Search for the cell housing the specified text and yield its [X, Y] center coordinate. 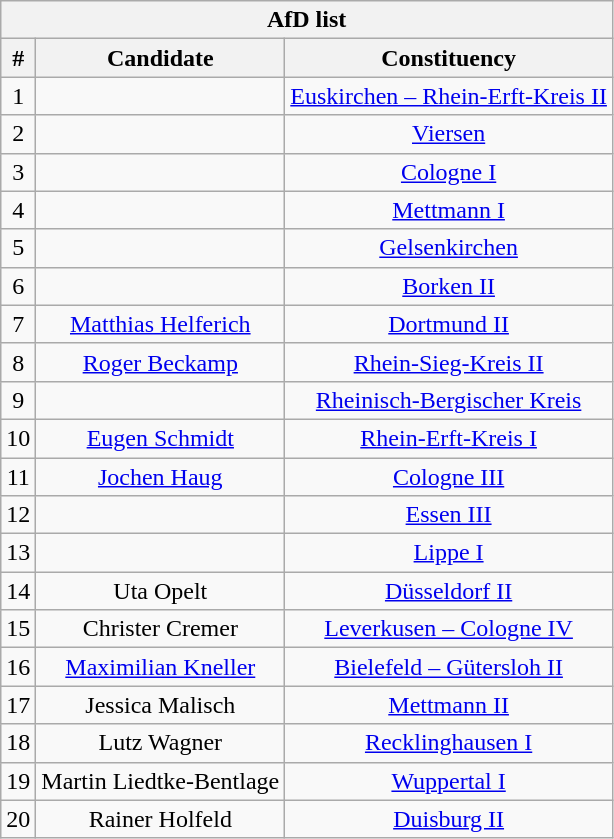
Bielefeld – Gütersloh II [449, 667]
18 [18, 743]
Düsseldorf II [449, 591]
Cologne III [449, 477]
Constituency [449, 58]
Recklinghausen I [449, 743]
Duisburg II [449, 819]
Dortmund II [449, 324]
Rhein-Erft-Kreis I [449, 438]
6 [18, 286]
Gelsenkirchen [449, 248]
2 [18, 134]
Wuppertal I [449, 781]
16 [18, 667]
4 [18, 210]
1 [18, 96]
Viersen [449, 134]
3 [18, 172]
11 [18, 477]
Lippe I [449, 553]
Mettmann I [449, 210]
Mettmann II [449, 705]
Rainer Holfeld [160, 819]
# [18, 58]
14 [18, 591]
Leverkusen – Cologne IV [449, 629]
9 [18, 400]
Eugen Schmidt [160, 438]
5 [18, 248]
20 [18, 819]
Candidate [160, 58]
Rheinisch-Bergischer Kreis [449, 400]
Matthias Helferich [160, 324]
Roger Beckamp [160, 362]
Maximilian Kneller [160, 667]
AfD list [307, 20]
7 [18, 324]
Jochen Haug [160, 477]
Borken II [449, 286]
8 [18, 362]
Lutz Wagner [160, 743]
10 [18, 438]
Christer Cremer [160, 629]
Jessica Malisch [160, 705]
Essen III [449, 515]
Rhein-Sieg-Kreis II [449, 362]
13 [18, 553]
Martin Liedtke-Bentlage [160, 781]
12 [18, 515]
Uta Opelt [160, 591]
Cologne I [449, 172]
Euskirchen – Rhein-Erft-Kreis II [449, 96]
19 [18, 781]
15 [18, 629]
17 [18, 705]
